Output the (x, y) coordinate of the center of the cell containing the given text.  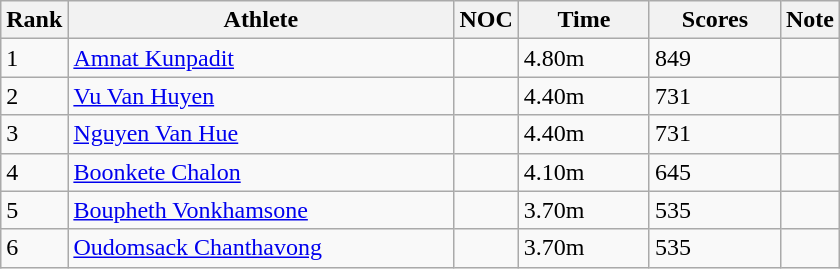
Scores (714, 20)
Nguyen Van Hue (261, 134)
Note (810, 20)
Time (584, 20)
6 (34, 248)
Rank (34, 20)
Oudomsack Chanthavong (261, 248)
2 (34, 96)
NOC (486, 20)
849 (714, 58)
4.80m (584, 58)
1 (34, 58)
Boupheth Vonkhamsone (261, 210)
645 (714, 172)
3 (34, 134)
Amnat Kunpadit (261, 58)
Athlete (261, 20)
Boonkete Chalon (261, 172)
4.10m (584, 172)
4 (34, 172)
Vu Van Huyen (261, 96)
5 (34, 210)
